Scan for the cell matching the given text and deliver its [X, Y] coordinate at center. 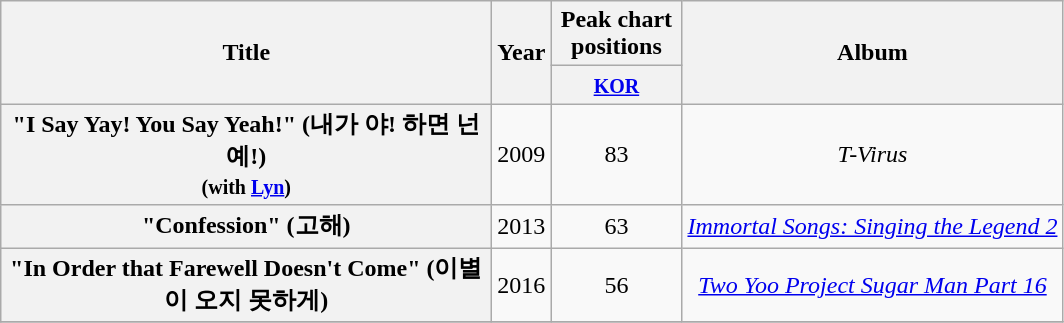
T-Virus [872, 154]
Peak chart positions [616, 34]
56 [616, 285]
2016 [522, 285]
Title [246, 52]
Album [872, 52]
83 [616, 154]
KOR [616, 85]
2013 [522, 226]
63 [616, 226]
"Confession" (고해) [246, 226]
Two Yoo Project Sugar Man Part 16 [872, 285]
"I Say Yay! You Say Yeah!" (내가 야! 하면 넌 예!)(with Lyn) [246, 154]
2009 [522, 154]
Year [522, 52]
Immortal Songs: Singing the Legend 2 [872, 226]
"In Order that Farewell Doesn't Come" (이별이 오지 못하게) [246, 285]
